From the cell containing the given text, extract its center point as (X, Y) coordinate. 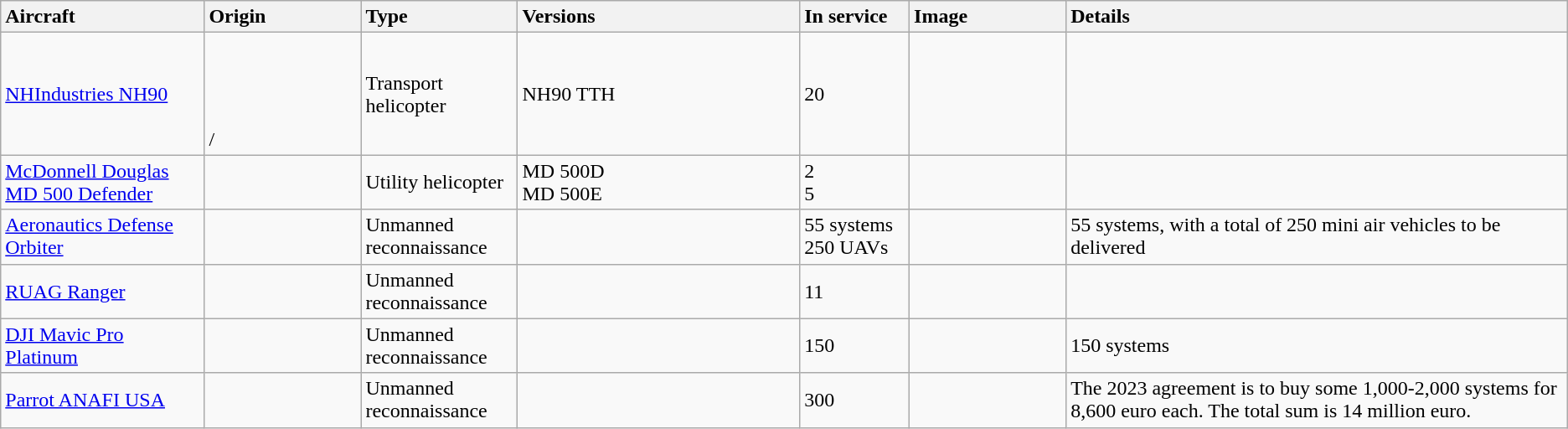
25 (854, 183)
The 2023 agreement is to buy some 1,000-2,000 systems for 8,600 euro each. The total sum is 14 million euro. (1317, 401)
Details (1317, 17)
McDonnell Douglas MD 500 Defender (102, 183)
Utility helicopter (439, 183)
Origin (283, 17)
55 systems, with a total of 250 mini air vehicles to be delivered (1317, 236)
20 (854, 94)
Aeronautics Defense Orbiter (102, 236)
11 (854, 292)
Versions (658, 17)
In service (854, 17)
DJI Mavic Pro Platinum (102, 345)
55 systems 250 UAVs (854, 236)
Parrot ANAFI USA (102, 401)
150 (854, 345)
NHIndustries NH90 (102, 94)
300 (854, 401)
/ (283, 94)
RUAG Ranger (102, 292)
Transport helicopter (439, 94)
Aircraft (102, 17)
Image (988, 17)
MD 500DMD 500E (658, 183)
150 systems (1317, 345)
Type (439, 17)
NH90 TTH (658, 94)
